Provide the (X, Y) coordinate of the cell's center where the given text is located.  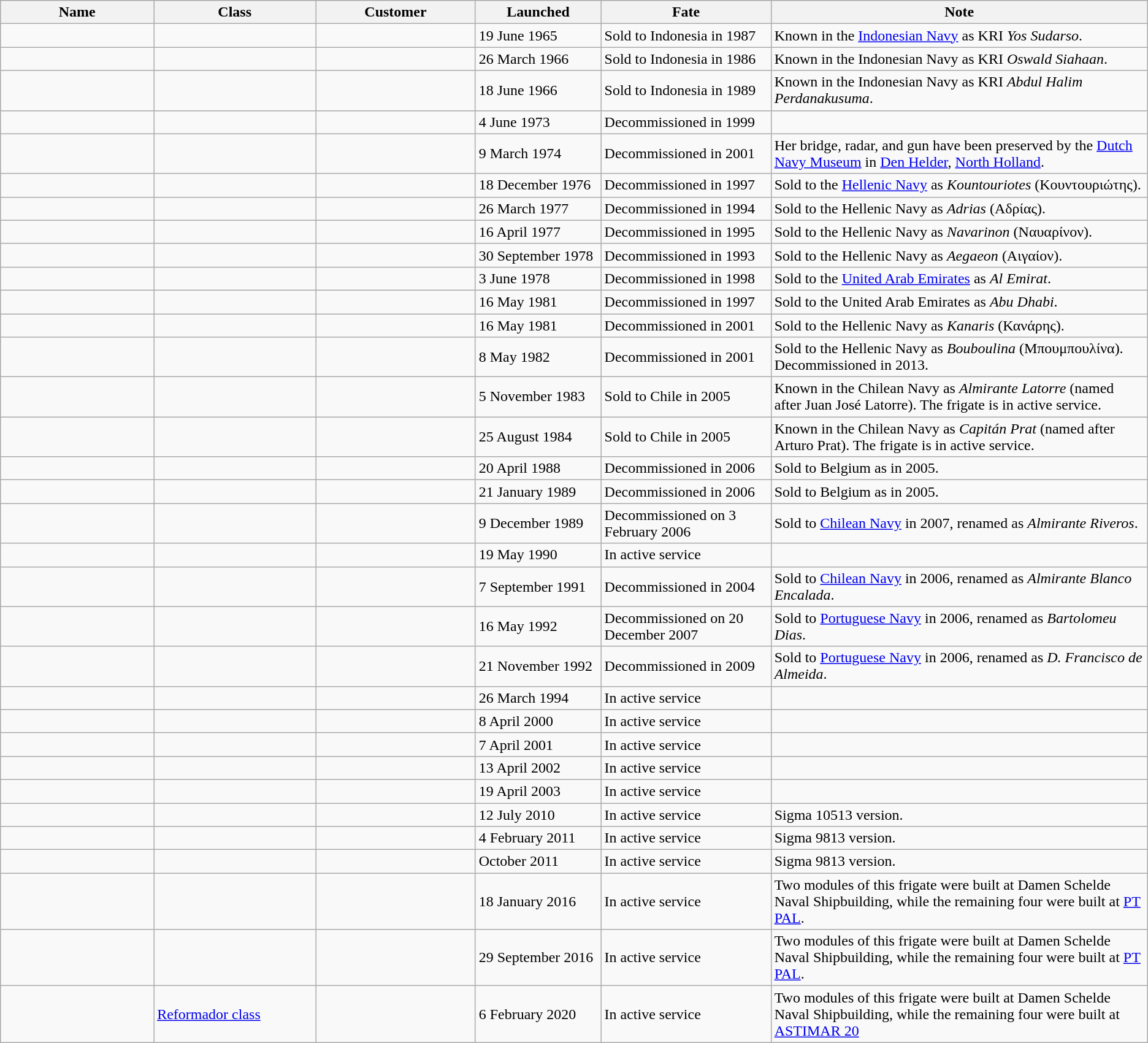
9 December 1989 (538, 524)
Two modules of this frigate were built at Damen Schelde Naval Shipbuilding, while the remaining four were built at ASTIMAR 20 (959, 1014)
Sold to Indonesia in 1989 (686, 91)
3 June 1978 (538, 278)
18 January 2016 (538, 901)
Known in the Indonesian Navy as KRI Yos Sudarso. (959, 36)
7 September 1991 (538, 586)
Known in the Indonesian Navy as KRI Abdul Halim Perdanakusuma. (959, 91)
8 May 1982 (538, 357)
Decommissioned in 1994 (686, 208)
26 March 1994 (538, 698)
Decommissioned in 1999 (686, 122)
19 May 1990 (538, 555)
25 August 1984 (538, 437)
October 2011 (538, 862)
26 March 1977 (538, 208)
19 June 1965 (538, 36)
12 July 2010 (538, 815)
30 September 1978 (538, 255)
Sold to the Hellenic Navy as Aegaeon (Αιγαίον). (959, 255)
21 January 1989 (538, 492)
Sold to Portuguese Navy in 2006, renamed as D. Francisco de Almeida. (959, 666)
Sold to Portuguese Navy in 2006, renamed as Bartolomeu Dias. (959, 627)
Decommissioned in 1993 (686, 255)
Sold to the Hellenic Navy as Bouboulina (Μπουμπουλίνα). Decommissioned in 2013. (959, 357)
Decommissioned in 1998 (686, 278)
18 December 1976 (538, 185)
Decommissioned in 2009 (686, 666)
Sold to Chilean Navy in 2007, renamed as Almirante Riveros. (959, 524)
Sold to Indonesia in 1986 (686, 59)
13 April 2002 (538, 768)
18 June 1966 (538, 91)
Sold to the Hellenic Navy as Adrias (Αδρίας). (959, 208)
Known in the Indonesian Navy as KRI Oswald Siahaan. (959, 59)
6 February 2020 (538, 1014)
Fate (686, 12)
Sold to the Hellenic Navy as Navarinon (Ναυαρίνον). (959, 232)
29 September 2016 (538, 958)
16 April 1977 (538, 232)
20 April 1988 (538, 468)
Customer (396, 12)
9 March 1974 (538, 153)
Sold to the United Arab Emirates as Al Emirat. (959, 278)
21 November 1992 (538, 666)
Sold to Chilean Navy in 2006, renamed as Almirante Blanco Encalada. (959, 586)
Note (959, 12)
5 November 1983 (538, 397)
Known in the Chilean Navy as Almirante Latorre (named after Juan José Latorre). The frigate is in active service. (959, 397)
26 March 1966 (538, 59)
Launched (538, 12)
8 April 2000 (538, 721)
Known in the Chilean Navy as Capitán Prat (named after Arturo Prat). The frigate is in active service. (959, 437)
Decommissioned on 3 February 2006 (686, 524)
19 April 2003 (538, 791)
Sold to the Hellenic Navy as Kanaris (Κανάρης). (959, 326)
Sold to the United Arab Emirates as Abu Dhabi. (959, 302)
Decommissioned in 1995 (686, 232)
Her bridge, radar, and gun have been preserved by the Dutch Navy Museum in Den Helder, North Holland. (959, 153)
Decommissioned on 20 December 2007 (686, 627)
Sold to Indonesia in 1987 (686, 36)
4 June 1973 (538, 122)
Name (77, 12)
Class (235, 12)
16 May 1992 (538, 627)
4 February 2011 (538, 838)
Sold to the Hellenic Navy as Kountouriotes (Κουντουριώτης). (959, 185)
Sigma 10513 version. (959, 815)
Decommissioned in 2004 (686, 586)
Reformador class (235, 1014)
7 April 2001 (538, 744)
